Search for the cell housing the specified text and yield its (X, Y) center coordinate. 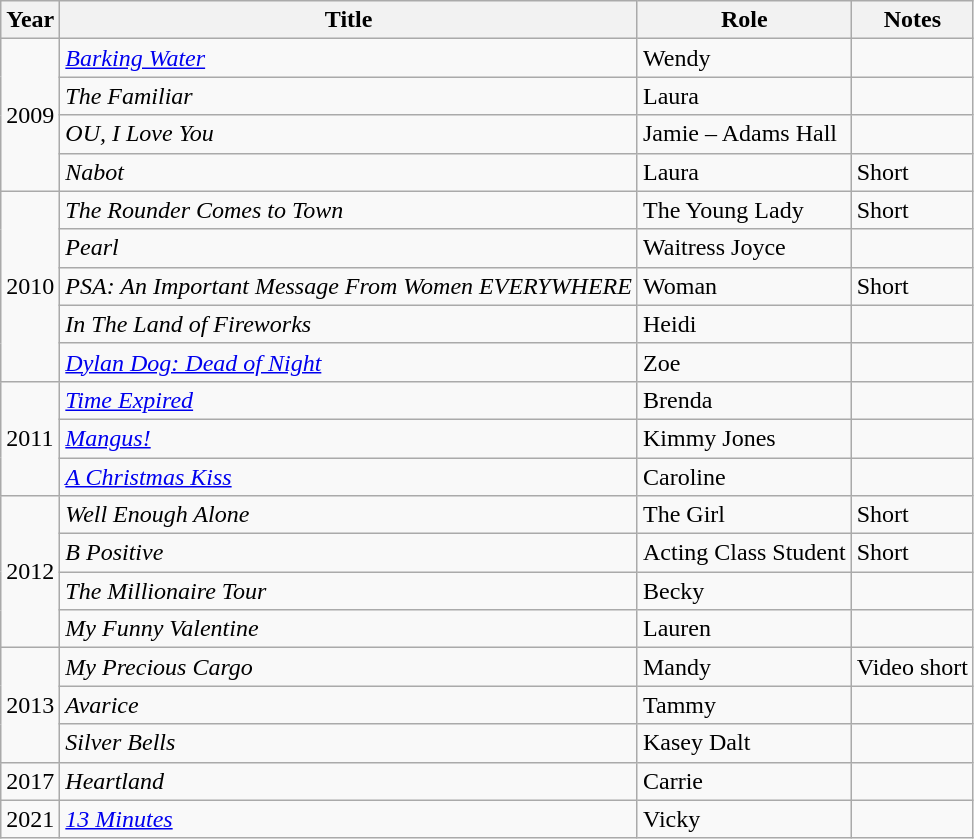
Year (30, 20)
2013 (30, 705)
OU, I Love You (349, 134)
Nabot (349, 172)
Dylan Dog: Dead of Night (349, 362)
Time Expired (349, 400)
The Millionaire Tour (349, 591)
The Young Lady (744, 210)
Mandy (744, 667)
Silver Bells (349, 743)
Becky (744, 591)
Mangus! (349, 438)
The Girl (744, 515)
Avarice (349, 705)
Vicky (744, 819)
Brenda (744, 400)
In The Land of Fireworks (349, 324)
My Precious Cargo (349, 667)
The Rounder Comes to Town (349, 210)
2021 (30, 819)
Title (349, 20)
B Positive (349, 553)
Lauren (744, 629)
Waitress Joyce (744, 248)
2012 (30, 572)
Kasey Dalt (744, 743)
Wendy (744, 58)
Caroline (744, 477)
13 Minutes (349, 819)
A Christmas Kiss (349, 477)
2009 (30, 115)
2011 (30, 438)
Notes (912, 20)
Carrie (744, 781)
Jamie – Adams Hall (744, 134)
Tammy (744, 705)
2017 (30, 781)
Woman (744, 286)
The Familiar (349, 96)
Heidi (744, 324)
Zoe (744, 362)
My Funny Valentine (349, 629)
Acting Class Student (744, 553)
Heartland (349, 781)
2010 (30, 286)
Role (744, 20)
Video short (912, 667)
PSA: An Important Message From Women EVERYWHERE (349, 286)
Kimmy Jones (744, 438)
Pearl (349, 248)
Well Enough Alone (349, 515)
Barking Water (349, 58)
